Find where the given text appears and provide that cell's center as (X, Y) coordinate. 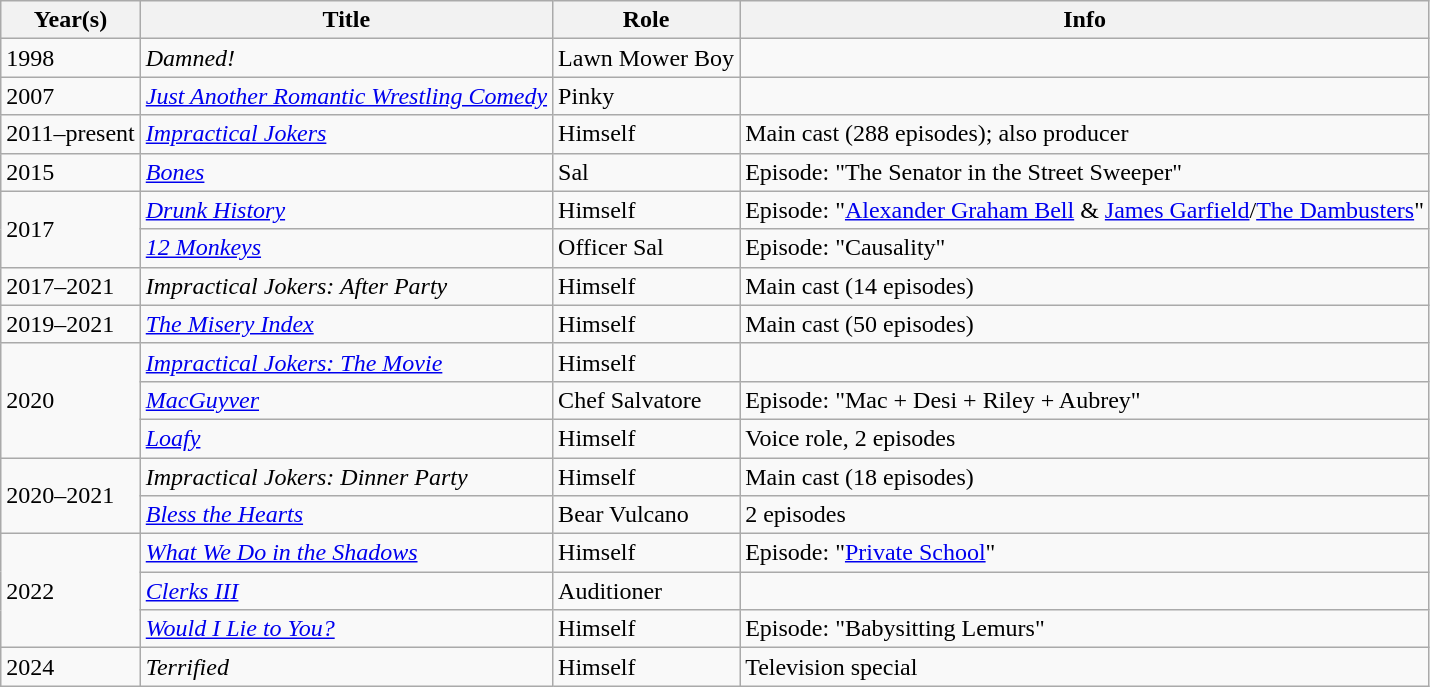
Television special (1085, 667)
12 Monkeys (346, 248)
Chef Salvatore (646, 400)
2011–present (70, 134)
2007 (70, 96)
Impractical Jokers: Dinner Party (346, 477)
Sal (646, 172)
Main cast (50 episodes) (1085, 324)
Episode: "The Senator in the Street Sweeper" (1085, 172)
Drunk History (346, 210)
Lawn Mower Boy (646, 58)
Main cast (18 episodes) (1085, 477)
Pinky (646, 96)
Info (1085, 20)
Loafy (346, 438)
Clerks III (346, 591)
Impractical Jokers (346, 134)
1998 (70, 58)
Just Another Romantic Wrestling Comedy (346, 96)
Bear Vulcano (646, 515)
2017 (70, 229)
Bless the Hearts (346, 515)
Officer Sal (646, 248)
Episode: "Causality" (1085, 248)
2015 (70, 172)
2020 (70, 400)
Bones (346, 172)
Role (646, 20)
Episode: "Mac + Desi + Riley + Aubrey" (1085, 400)
Title (346, 20)
Impractical Jokers: After Party (346, 286)
Main cast (14 episodes) (1085, 286)
Episode: "Babysitting Lemurs" (1085, 629)
Would I Lie to You? (346, 629)
Impractical Jokers: The Movie (346, 362)
2019–2021 (70, 324)
Year(s) (70, 20)
2024 (70, 667)
Auditioner (646, 591)
What We Do in the Shadows (346, 553)
Main cast (288 episodes); also producer (1085, 134)
Voice role, 2 episodes (1085, 438)
Terrified (346, 667)
2022 (70, 591)
2020–2021 (70, 496)
Episode: "Private School" (1085, 553)
2017–2021 (70, 286)
2 episodes (1085, 515)
Damned! (346, 58)
The Misery Index (346, 324)
Episode: "Alexander Graham Bell & James Garfield/The Dambusters" (1085, 210)
MacGuyver (346, 400)
